For the text-containing cell, return its midpoint in [x, y] coordinate format. 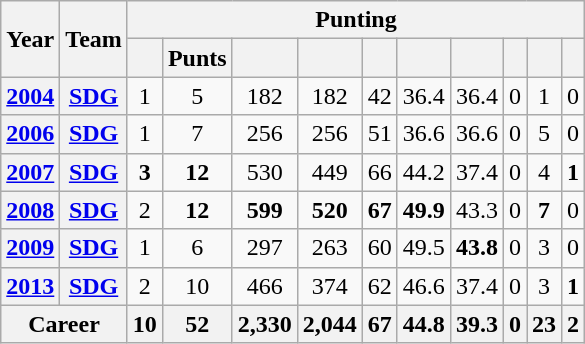
62 [380, 286]
2,044 [330, 324]
39.3 [476, 324]
2007 [30, 172]
2004 [30, 96]
263 [330, 248]
Team [94, 39]
297 [264, 248]
66 [380, 172]
2008 [30, 210]
43.3 [476, 210]
374 [330, 286]
2013 [30, 286]
530 [264, 172]
44.2 [424, 172]
Career [64, 324]
Year [30, 39]
6 [197, 248]
Punting [356, 20]
2006 [30, 134]
44.8 [424, 324]
51 [380, 134]
466 [264, 286]
60 [380, 248]
2,330 [264, 324]
49.9 [424, 210]
23 [544, 324]
449 [330, 172]
49.5 [424, 248]
599 [264, 210]
Punts [197, 58]
4 [544, 172]
520 [330, 210]
43.8 [476, 248]
46.6 [424, 286]
2009 [30, 248]
52 [197, 324]
42 [380, 96]
